Find where the given text appears and provide that cell's center as (X, Y) coordinate. 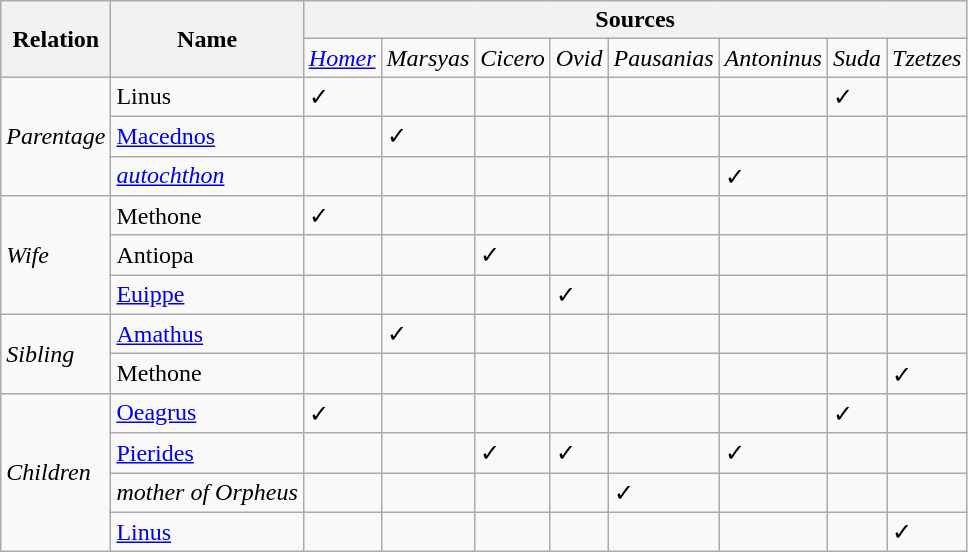
Wife (56, 256)
Oeagrus (207, 413)
autochthon (207, 176)
Euippe (207, 295)
Suda (856, 58)
Cicero (512, 58)
Pausanias (664, 58)
Relation (56, 39)
Sibling (56, 354)
Antiopa (207, 255)
Homer (342, 58)
Name (207, 39)
Marsyas (428, 58)
Pierides (207, 453)
Children (56, 472)
Antoninus (773, 58)
Ovid (579, 58)
Parentage (56, 136)
mother of Orpheus (207, 492)
Amathus (207, 334)
Macednos (207, 136)
Sources (635, 20)
Tzetzes (926, 58)
